Search for the cell housing the specified text and yield its [x, y] center coordinate. 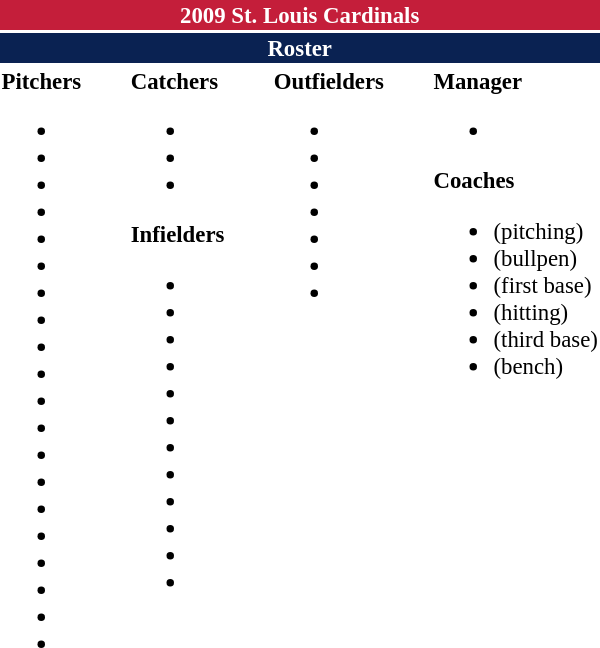
Roster [300, 48]
2009 St. Louis Cardinals [300, 15]
